Search for the cell housing the specified text and yield its (x, y) center coordinate. 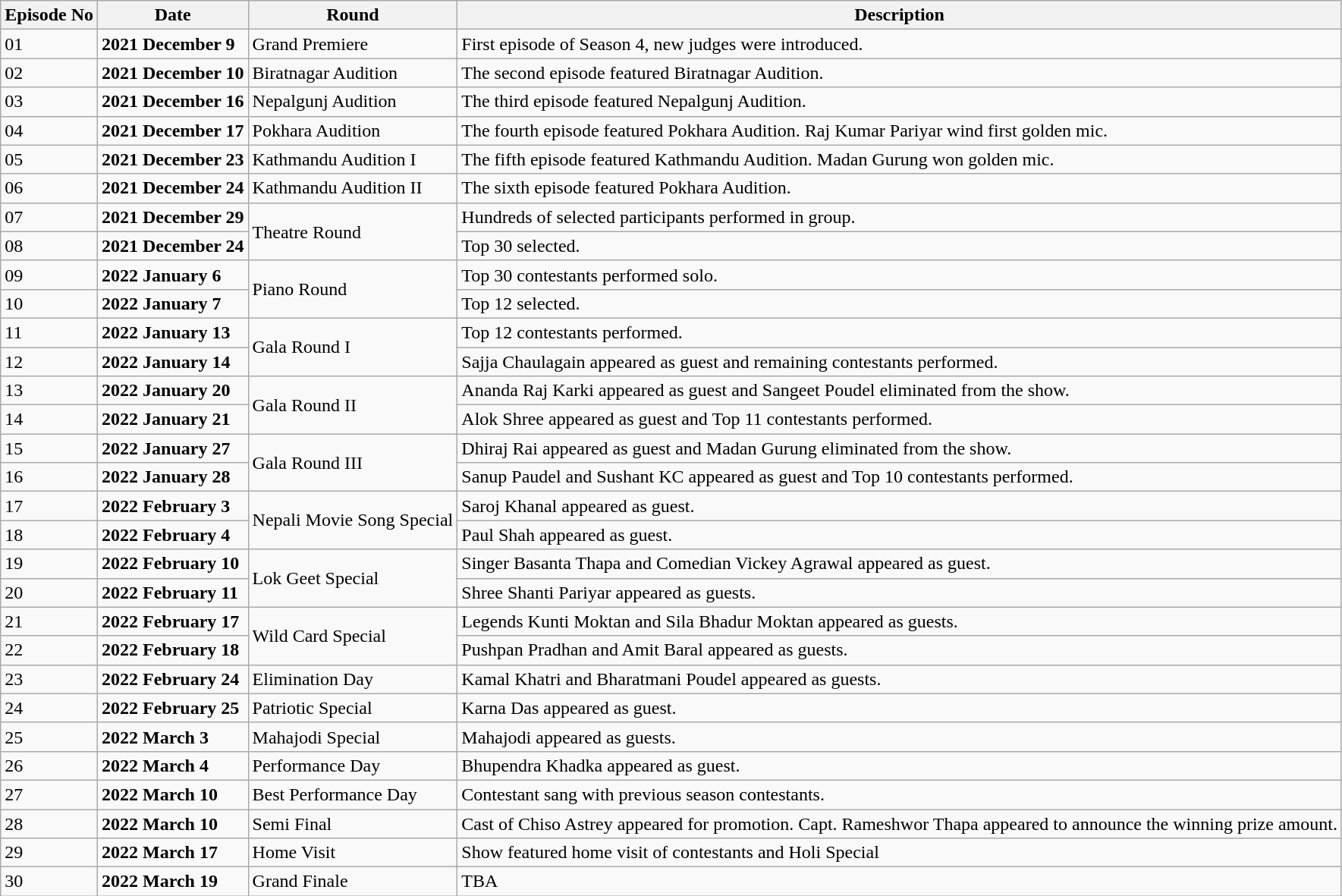
09 (49, 275)
10 (49, 303)
Mahajodi appeared as guests. (900, 737)
The third episode featured Nepalgunj Audition. (900, 102)
Wild Card Special (353, 636)
2022 February 18 (173, 650)
15 (49, 448)
Pokhara Audition (353, 130)
24 (49, 708)
Sanup Paudel and Sushant KC appeared as guest and Top 10 contestants performed. (900, 477)
Cast of Chiso Astrey appeared for promotion. Capt. Rameshwor Thapa appeared to announce the winning prize amount. (900, 823)
Top 12 selected. (900, 303)
Theatre Round (353, 231)
The fifth episode featured Kathmandu Audition. Madan Gurung won golden mic. (900, 159)
02 (49, 73)
Grand Finale (353, 882)
16 (49, 477)
21 (49, 621)
The sixth episode featured Pokhara Audition. (900, 188)
2022 March 3 (173, 737)
Best Performance Day (353, 794)
2022 January 6 (173, 275)
Karna Das appeared as guest. (900, 708)
2022 February 25 (173, 708)
23 (49, 679)
Gala Round I (353, 347)
2022 January 7 (173, 303)
Gala Round III (353, 463)
Hundreds of selected participants performed in group. (900, 217)
Grand Premiere (353, 44)
2022 January 27 (173, 448)
01 (49, 44)
05 (49, 159)
2021 December 23 (173, 159)
Episode No (49, 15)
Pushpan Pradhan and Amit Baral appeared as guests. (900, 650)
Contestant sang with previous season contestants. (900, 794)
Paul Shah appeared as guest. (900, 535)
27 (49, 794)
28 (49, 823)
Alok Shree appeared as guest and Top 11 contestants performed. (900, 420)
Elimination Day (353, 679)
2022 March 19 (173, 882)
Description (900, 15)
Mahajodi Special (353, 737)
2022 January 14 (173, 362)
2022 February 3 (173, 506)
Semi Final (353, 823)
2022 March 17 (173, 853)
Home Visit (353, 853)
Kathmandu Audition I (353, 159)
2021 December 10 (173, 73)
Kathmandu Audition II (353, 188)
2021 December 16 (173, 102)
The second episode featured Biratnagar Audition. (900, 73)
26 (49, 766)
Ananda Raj Karki appeared as guest and Sangeet Poudel eliminated from the show. (900, 391)
Sajja Chaulagain appeared as guest and remaining contestants performed. (900, 362)
Bhupendra Khadka appeared as guest. (900, 766)
Biratnagar Audition (353, 73)
Top 30 selected. (900, 246)
08 (49, 246)
Dhiraj Rai appeared as guest and Madan Gurung eliminated from the show. (900, 448)
30 (49, 882)
Legends Kunti Moktan and Sila Bhadur Moktan appeared as guests. (900, 621)
2022 January 21 (173, 420)
Date (173, 15)
Top 12 contestants performed. (900, 332)
2021 December 29 (173, 217)
2022 February 11 (173, 593)
Nepalgunj Audition (353, 102)
Patriotic Special (353, 708)
04 (49, 130)
Shree Shanti Pariyar appeared as guests. (900, 593)
TBA (900, 882)
29 (49, 853)
2022 January 20 (173, 391)
Saroj Khanal appeared as guest. (900, 506)
17 (49, 506)
2021 December 9 (173, 44)
2022 March 4 (173, 766)
2021 December 17 (173, 130)
Round (353, 15)
06 (49, 188)
The fourth episode featured Pokhara Audition. Raj Kumar Pariyar wind first golden mic. (900, 130)
20 (49, 593)
18 (49, 535)
14 (49, 420)
22 (49, 650)
Piano Round (353, 289)
12 (49, 362)
03 (49, 102)
Top 30 contestants performed solo. (900, 275)
Lok Geet Special (353, 578)
2022 February 24 (173, 679)
2022 January 28 (173, 477)
2022 February 10 (173, 564)
11 (49, 332)
2022 January 13 (173, 332)
Kamal Khatri and Bharatmani Poudel appeared as guests. (900, 679)
2022 February 17 (173, 621)
Singer Basanta Thapa and Comedian Vickey Agrawal appeared as guest. (900, 564)
25 (49, 737)
Nepali Movie Song Special (353, 520)
Show featured home visit of contestants and Holi Special (900, 853)
19 (49, 564)
2022 February 4 (173, 535)
07 (49, 217)
First episode of Season 4, new judges were introduced. (900, 44)
13 (49, 391)
Gala Round II (353, 405)
Performance Day (353, 766)
